Detect which cell encompasses the target text, then output its [x, y] center coordinate. 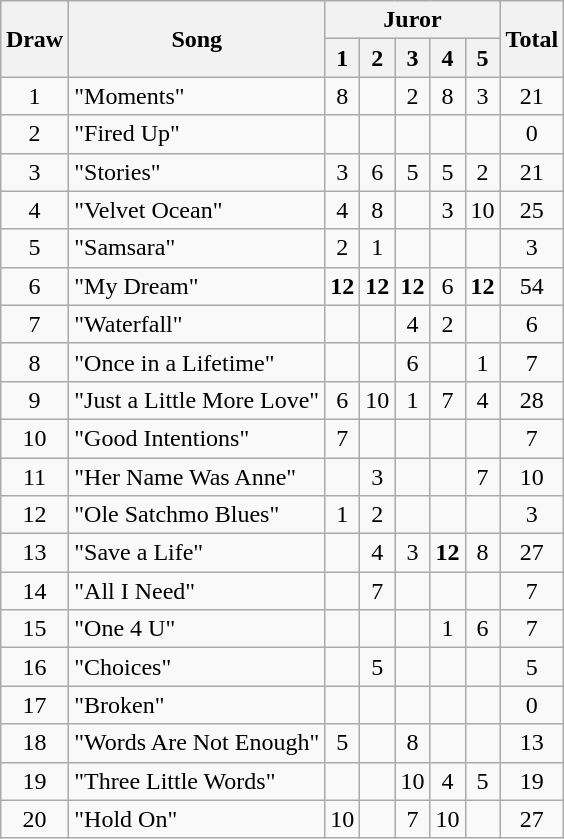
"Fired Up" [197, 134]
18 [34, 743]
54 [532, 286]
Juror [412, 20]
"My Dream" [197, 286]
16 [34, 667]
"Good Intentions" [197, 438]
25 [532, 210]
"Hold On" [197, 819]
"Broken" [197, 705]
14 [34, 591]
"Save a Life" [197, 553]
"Stories" [197, 172]
"Ole Satchmo Blues" [197, 515]
20 [34, 819]
"Velvet Ocean" [197, 210]
11 [34, 477]
Total [532, 39]
28 [532, 400]
"Waterfall" [197, 324]
"Just a Little More Love" [197, 400]
"Choices" [197, 667]
"Her Name Was Anne" [197, 477]
9 [34, 400]
"Samsara" [197, 248]
"Three Little Words" [197, 781]
15 [34, 629]
"One 4 U" [197, 629]
"Moments" [197, 96]
"Once in a Lifetime" [197, 362]
"Words Are Not Enough" [197, 743]
"All I Need" [197, 591]
Song [197, 39]
Draw [34, 39]
17 [34, 705]
